Determine the [X, Y] coordinate at the center of the cell enclosing the given text.  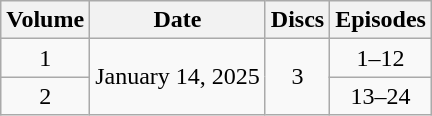
1 [46, 58]
2 [46, 96]
Date [178, 20]
13–24 [381, 96]
3 [297, 77]
January 14, 2025 [178, 77]
Discs [297, 20]
Volume [46, 20]
1–12 [381, 58]
Episodes [381, 20]
